Extract the (x, y) coordinate from the center of the cell holding the provided text.  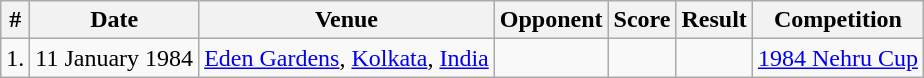
Date (114, 20)
1984 Nehru Cup (838, 58)
11 January 1984 (114, 58)
# (16, 20)
Eden Gardens, Kolkata, India (347, 58)
Venue (347, 20)
1. (16, 58)
Score (642, 20)
Result (714, 20)
Competition (838, 20)
Opponent (551, 20)
